Output the [X, Y] coordinate of the center of the cell containing the given text.  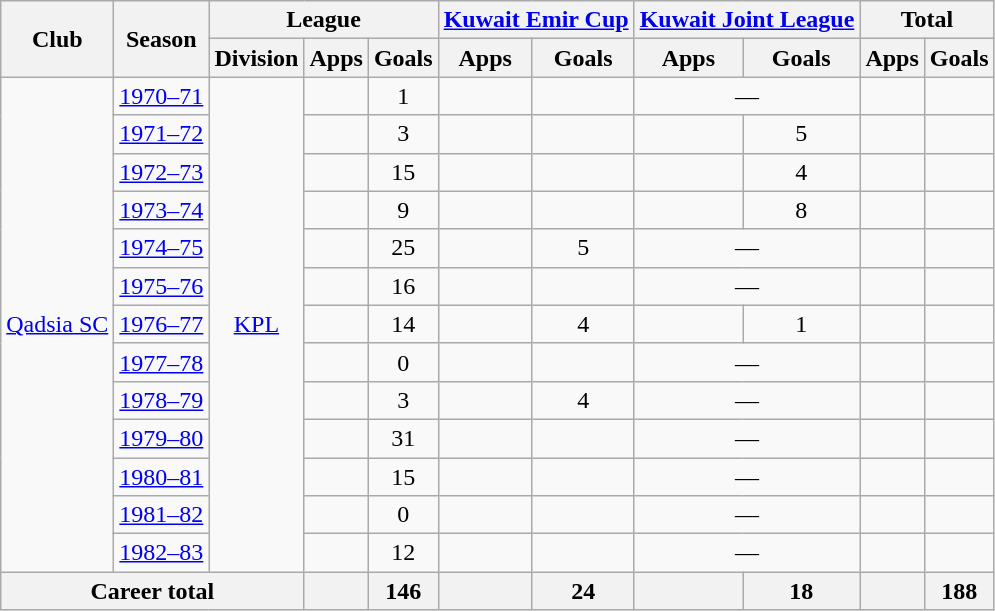
1975–76 [162, 286]
1976–77 [162, 324]
Season [162, 39]
Kuwait Emir Cup [536, 20]
Qadsia SC [58, 324]
188 [959, 591]
24 [583, 591]
League [324, 20]
1974–75 [162, 248]
146 [403, 591]
1980–81 [162, 477]
12 [403, 553]
16 [403, 286]
1970–71 [162, 96]
1979–80 [162, 438]
1982–83 [162, 553]
1981–82 [162, 515]
14 [403, 324]
1978–79 [162, 400]
Club [58, 39]
1977–78 [162, 362]
1973–74 [162, 210]
1972–73 [162, 172]
KPL [256, 324]
Career total [152, 591]
Division [256, 58]
8 [802, 210]
31 [403, 438]
18 [802, 591]
9 [403, 210]
Kuwait Joint League [747, 20]
Total [927, 20]
25 [403, 248]
1971–72 [162, 134]
